From the cell containing the given text, extract its center point as (x, y) coordinate. 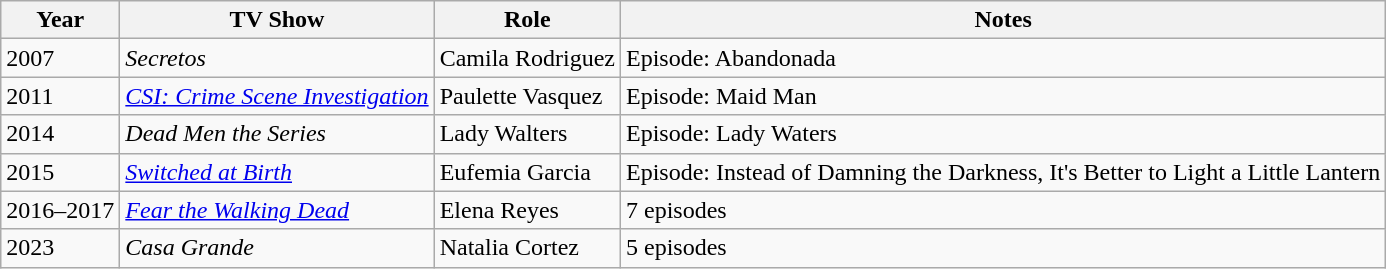
TV Show (277, 20)
7 episodes (1002, 210)
Episode: Lady Waters (1002, 134)
2014 (60, 134)
CSI: Crime Scene Investigation (277, 96)
Notes (1002, 20)
Secretos (277, 58)
Episode: Maid Man (1002, 96)
5 episodes (1002, 248)
2007 (60, 58)
2016–2017 (60, 210)
Camila Rodriguez (527, 58)
Casa Grande (277, 248)
Year (60, 20)
2011 (60, 96)
Switched at Birth (277, 172)
Fear the Walking Dead (277, 210)
Episode: Instead of Damning the Darkness, It's Better to Light a Little Lantern (1002, 172)
Dead Men the Series (277, 134)
Natalia Cortez (527, 248)
Lady Walters (527, 134)
Eufemia Garcia (527, 172)
Episode: Abandonada (1002, 58)
Paulette Vasquez (527, 96)
Role (527, 20)
2023 (60, 248)
2015 (60, 172)
Elena Reyes (527, 210)
